Determine the [x, y] coordinate at the center of the cell enclosing the given text.  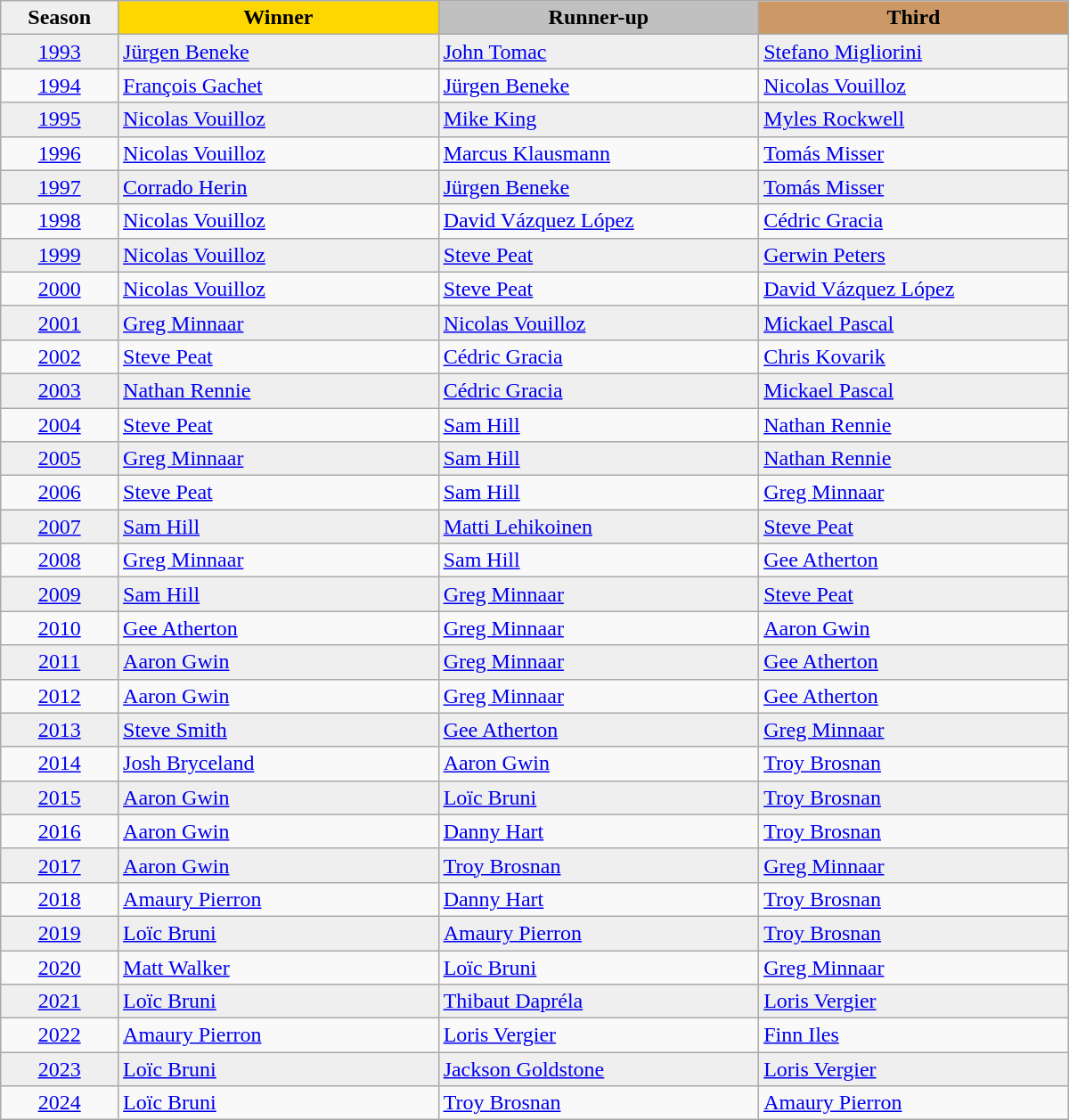
1999 [60, 255]
1997 [60, 187]
2022 [60, 1035]
1995 [60, 119]
2001 [60, 323]
1993 [60, 52]
Matt Walker [279, 967]
Stefano Migliorini [914, 52]
Gerwin Peters [914, 255]
2002 [60, 356]
1996 [60, 153]
2013 [60, 730]
2009 [60, 594]
2010 [60, 628]
Thibaut Dapréla [599, 1001]
2020 [60, 967]
Corrado Herin [279, 187]
Chris Kovarik [914, 356]
2016 [60, 831]
Runner-up [599, 18]
Finn Iles [914, 1035]
Mike King [599, 119]
John Tomac [599, 52]
2024 [60, 1103]
2019 [60, 933]
2021 [60, 1001]
Matti Lehikoinen [599, 527]
2012 [60, 696]
2015 [60, 797]
Myles Rockwell [914, 119]
François Gachet [279, 86]
2003 [60, 390]
Season [60, 18]
Jackson Goldstone [599, 1069]
Third [914, 18]
Marcus Klausmann [599, 153]
2017 [60, 865]
2008 [60, 560]
2000 [60, 289]
2023 [60, 1069]
2005 [60, 459]
2006 [60, 493]
2011 [60, 662]
1994 [60, 86]
2007 [60, 527]
2018 [60, 899]
1998 [60, 221]
Josh Bryceland [279, 764]
Steve Smith [279, 730]
Winner [279, 18]
2004 [60, 425]
2014 [60, 764]
